Extract the (x, y) coordinate from the center of the cell holding the provided text.  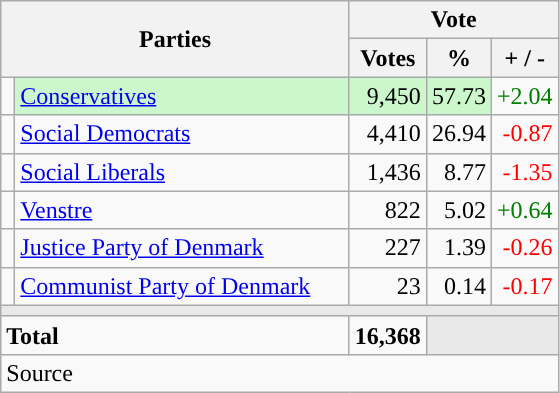
Source (280, 373)
0.14 (458, 286)
5.02 (458, 210)
Social Democrats (182, 134)
9,450 (388, 96)
8.77 (458, 172)
-0.17 (524, 286)
% (458, 58)
Justice Party of Denmark (182, 248)
-0.26 (524, 248)
227 (388, 248)
+2.04 (524, 96)
Parties (176, 39)
16,368 (388, 335)
Communist Party of Denmark (182, 286)
Vote (454, 20)
1,436 (388, 172)
-0.87 (524, 134)
Venstre (182, 210)
+0.64 (524, 210)
1.39 (458, 248)
+ / - (524, 58)
Total (176, 335)
Social Liberals (182, 172)
Votes (388, 58)
Conservatives (182, 96)
57.73 (458, 96)
26.94 (458, 134)
822 (388, 210)
23 (388, 286)
4,410 (388, 134)
-1.35 (524, 172)
